Determine the (X, Y) coordinate at the center of the cell enclosing the given text.  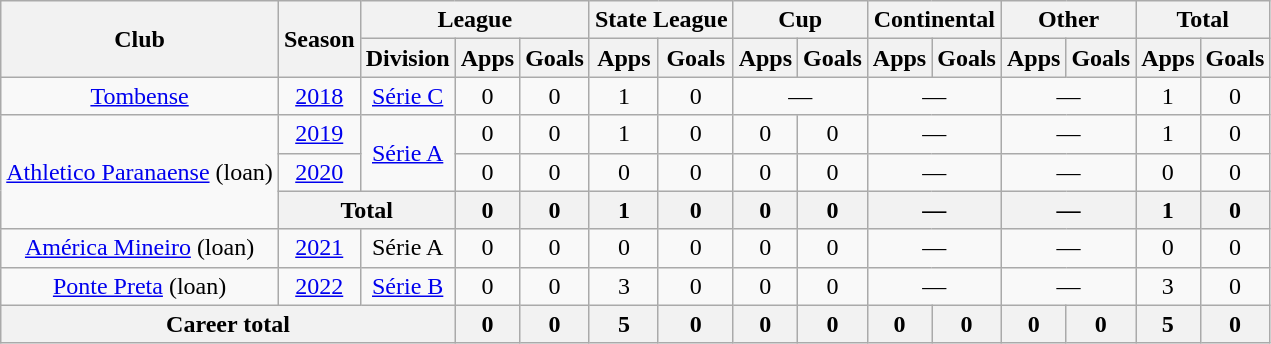
Continental (934, 20)
2020 (319, 172)
2019 (319, 134)
América Mineiro (loan) (140, 248)
Club (140, 39)
Série C (408, 96)
Season (319, 39)
Ponte Preta (loan) (140, 286)
Athletico Paranaense (loan) (140, 172)
Cup (800, 20)
2018 (319, 96)
Série B (408, 286)
Other (1068, 20)
Tombense (140, 96)
State League (661, 20)
Career total (228, 324)
Division (408, 58)
2021 (319, 248)
2022 (319, 286)
League (474, 20)
